Return (x, y) of the center of cell containing provided text 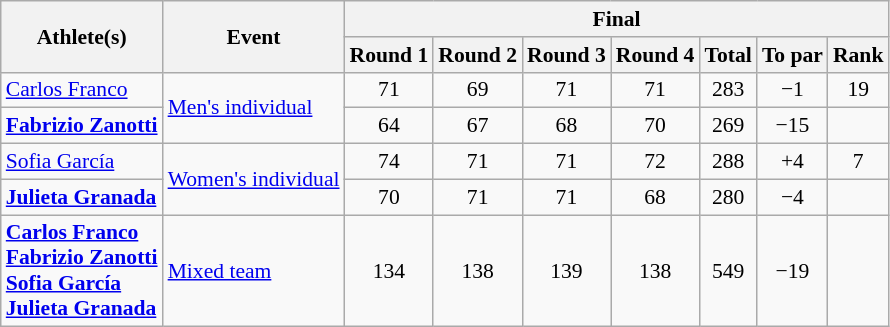
Rank (858, 55)
69 (478, 90)
134 (390, 271)
Round 4 (656, 55)
Julieta Granada (82, 197)
−4 (792, 197)
72 (656, 162)
Men's individual (254, 108)
Sofia García (82, 162)
269 (728, 126)
Women's individual (254, 180)
−1 (792, 90)
283 (728, 90)
Athlete(s) (82, 36)
Fabrizio Zanotti (82, 126)
Round 1 (390, 55)
Mixed team (254, 271)
Final (617, 19)
280 (728, 197)
67 (478, 126)
−15 (792, 126)
Carlos Franco (82, 90)
Round 3 (566, 55)
To par (792, 55)
Carlos FrancoFabrizio ZanottiSofia GarcíaJulieta Granada (82, 271)
64 (390, 126)
74 (390, 162)
288 (728, 162)
139 (566, 271)
Event (254, 36)
+4 (792, 162)
Round 2 (478, 55)
549 (728, 271)
19 (858, 90)
−19 (792, 271)
Total (728, 55)
7 (858, 162)
